Pinpoint the cell where the given text exists, returning its [x, y] midpoint coordinate. 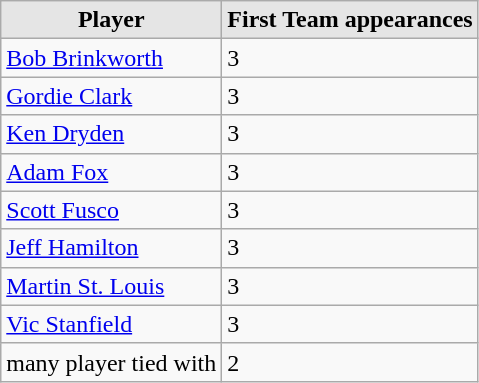
Scott Fusco [112, 210]
Bob Brinkworth [112, 58]
Player [112, 20]
First Team appearances [350, 20]
Jeff Hamilton [112, 248]
Gordie Clark [112, 96]
many player tied with [112, 362]
Ken Dryden [112, 134]
2 [350, 362]
Martin St. Louis [112, 286]
Adam Fox [112, 172]
Vic Stanfield [112, 324]
